Determine the [x, y] coordinate at the center of the cell enclosing the given text.  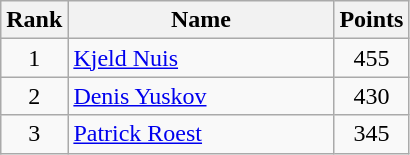
Rank [34, 20]
345 [372, 134]
Points [372, 20]
2 [34, 96]
Name [201, 20]
Denis Yuskov [201, 96]
1 [34, 58]
Patrick Roest [201, 134]
3 [34, 134]
Kjeld Nuis [201, 58]
455 [372, 58]
430 [372, 96]
